Search for the cell housing the specified text and yield its (x, y) center coordinate. 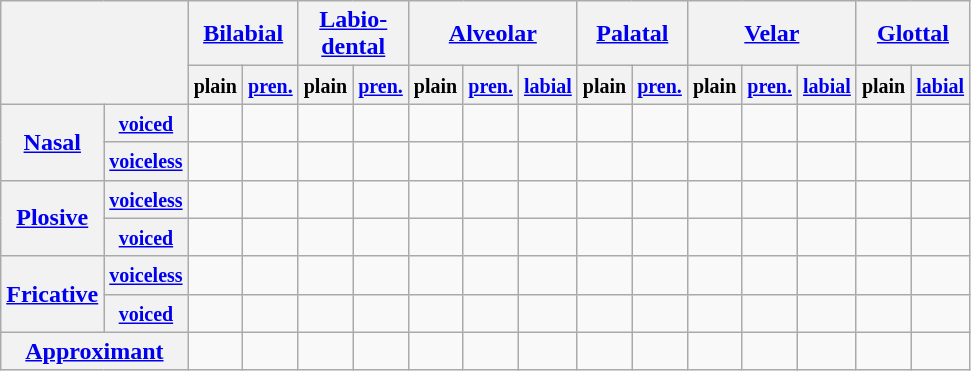
Velar (772, 34)
Approximant (94, 351)
Plosive (52, 218)
Labio-dental (353, 34)
Fricative (52, 294)
Glottal (912, 34)
Nasal (52, 142)
Palatal (632, 34)
Bilabial (243, 34)
Alveolar (492, 34)
